Pinpoint the cell where the given text exists, returning its [X, Y] midpoint coordinate. 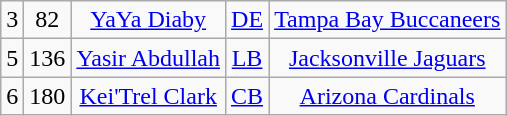
LB [248, 58]
5 [12, 58]
Tampa Bay Buccaneers [388, 20]
Kei'Trel Clark [148, 96]
3 [12, 20]
6 [12, 96]
Arizona Cardinals [388, 96]
Jacksonville Jaguars [388, 58]
Yasir Abdullah [148, 58]
YaYa Diaby [148, 20]
82 [48, 20]
136 [48, 58]
DE [248, 20]
180 [48, 96]
CB [248, 96]
